Return the [x, y] coordinate for the center point of the cell that contains the specified text.  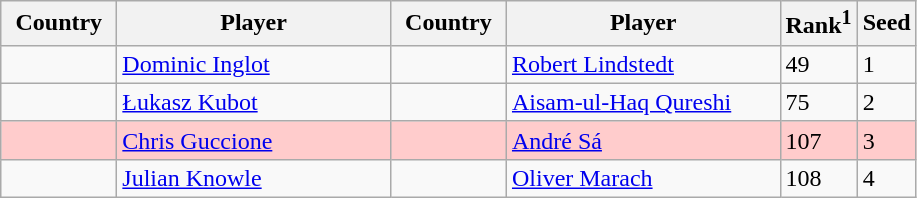
Seed [886, 24]
André Sá [643, 140]
Chris Guccione [254, 140]
Dominic Inglot [254, 64]
1 [886, 64]
Julian Knowle [254, 178]
3 [886, 140]
107 [818, 140]
Łukasz Kubot [254, 102]
Oliver Marach [643, 178]
75 [818, 102]
49 [818, 64]
Robert Lindstedt [643, 64]
108 [818, 178]
2 [886, 102]
Rank1 [818, 24]
Aisam-ul-Haq Qureshi [643, 102]
4 [886, 178]
